Search for the cell housing the specified text and yield its (x, y) center coordinate. 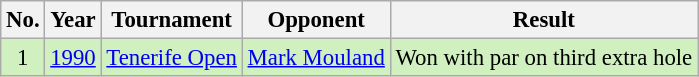
Tenerife Open (172, 58)
Opponent (316, 20)
No. (23, 20)
1990 (73, 58)
1 (23, 58)
Won with par on third extra hole (544, 58)
Tournament (172, 20)
Mark Mouland (316, 58)
Result (544, 20)
Year (73, 20)
